From the cell containing the given text, extract its center point as [x, y] coordinate. 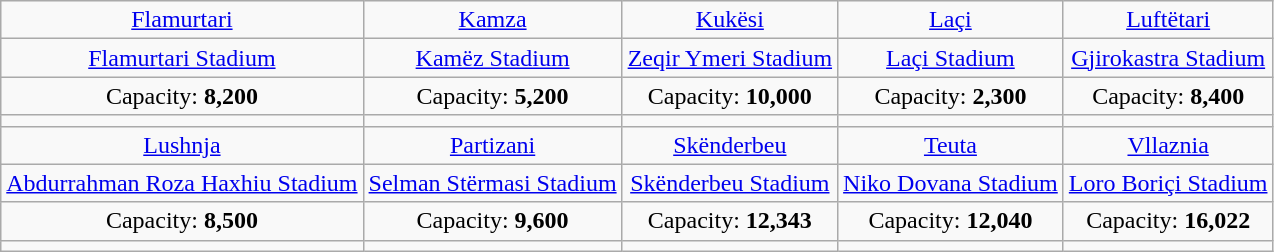
Laçi Stadium [951, 58]
Abdurrahman Roza Haxhiu Stadium [182, 183]
Capacity: 12,040 [951, 221]
Selman Stërmasi Stadium [492, 183]
Niko Dovana Stadium [951, 183]
Kukësi [730, 20]
Skënderbeu Stadium [730, 183]
Teuta [951, 145]
Capacity: 2,300 [951, 96]
Skënderbeu [730, 145]
Loro Boriçi Stadium [1168, 183]
Flamurtari Stadium [182, 58]
Flamurtari [182, 20]
Capacity: 10,000 [730, 96]
Kamëz Stadium [492, 58]
Zeqir Ymeri Stadium [730, 58]
Capacity: 8,500 [182, 221]
Capacity: 12,343 [730, 221]
Partizani [492, 145]
Capacity: 16,022 [1168, 221]
Laçi [951, 20]
Gjirokastra Stadium [1168, 58]
Lushnja [182, 145]
Kamza [492, 20]
Capacity: 8,200 [182, 96]
Luftëtari [1168, 20]
Vllaznia [1168, 145]
Capacity: 5,200 [492, 96]
Capacity: 8,400 [1168, 96]
Capacity: 9,600 [492, 221]
